Scan for the cell matching the given text and deliver its (X, Y) coordinate at center. 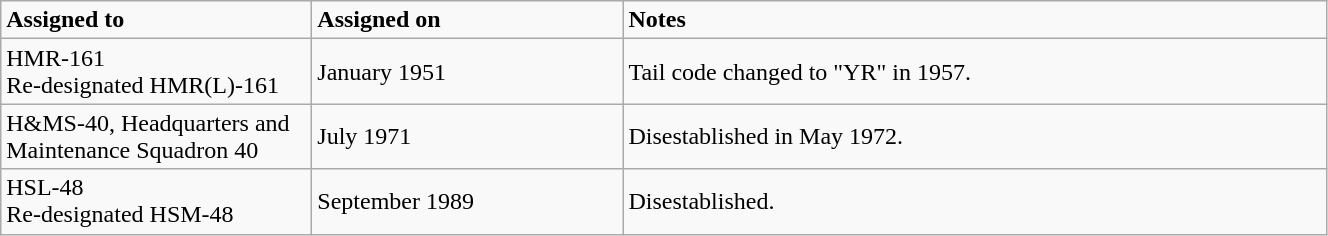
Tail code changed to "YR" in 1957. (975, 72)
Disestablished in May 1972. (975, 136)
January 1951 (468, 72)
July 1971 (468, 136)
HSL-48Re-designated HSM-48 (156, 202)
H&MS-40, Headquarters and Maintenance Squadron 40 (156, 136)
Assigned to (156, 20)
Disestablished. (975, 202)
September 1989 (468, 202)
Assigned on (468, 20)
Notes (975, 20)
HMR-161Re-designated HMR(L)-161 (156, 72)
